Pinpoint the cell where the given text exists, returning its (x, y) midpoint coordinate. 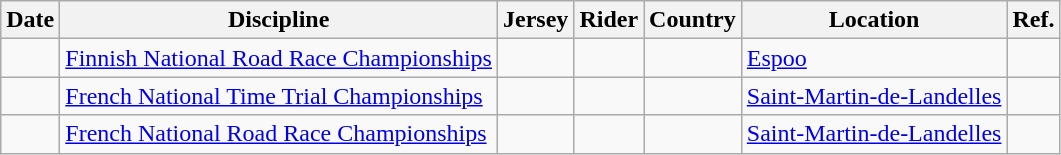
French National Road Race Championships (279, 134)
Country (693, 20)
Jersey (535, 20)
Location (874, 20)
Discipline (279, 20)
Ref. (1034, 20)
Rider (609, 20)
Espoo (874, 58)
Finnish National Road Race Championships (279, 58)
Date (30, 20)
French National Time Trial Championships (279, 96)
